From the cell containing the given text, extract its center point as (x, y) coordinate. 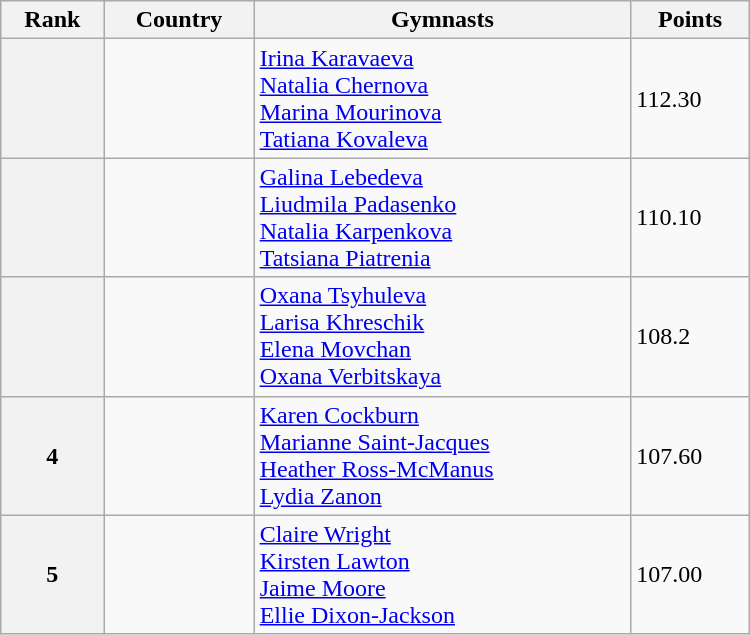
Oxana Tsyhuleva Larisa Khreschik Elena Movchan Oxana Verbitskaya (442, 336)
Points (690, 20)
Irina Karavaeva Natalia Chernova Marina Mourinova Tatiana Kovaleva (442, 98)
110.10 (690, 218)
4 (52, 456)
Rank (52, 20)
107.00 (690, 574)
108.2 (690, 336)
107.60 (690, 456)
Galina Lebedeva Liudmila Padasenko Natalia Karpenkova Tatsiana Piatrenia (442, 218)
Karen Cockburn Marianne Saint-Jacques Heather Ross-McManus Lydia Zanon (442, 456)
112.30 (690, 98)
Claire Wright Kirsten Lawton Jaime Moore Ellie Dixon-Jackson (442, 574)
Country (179, 20)
Gymnasts (442, 20)
5 (52, 574)
